Identify which cell holds the provided text, then report its [x, y] central coordinate. 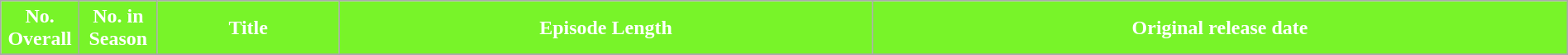
Episode Length [605, 28]
No. Overall [40, 28]
Title [248, 28]
Original release date [1220, 28]
No. in Season [117, 28]
